From the cell containing the given text, extract its center point as (X, Y) coordinate. 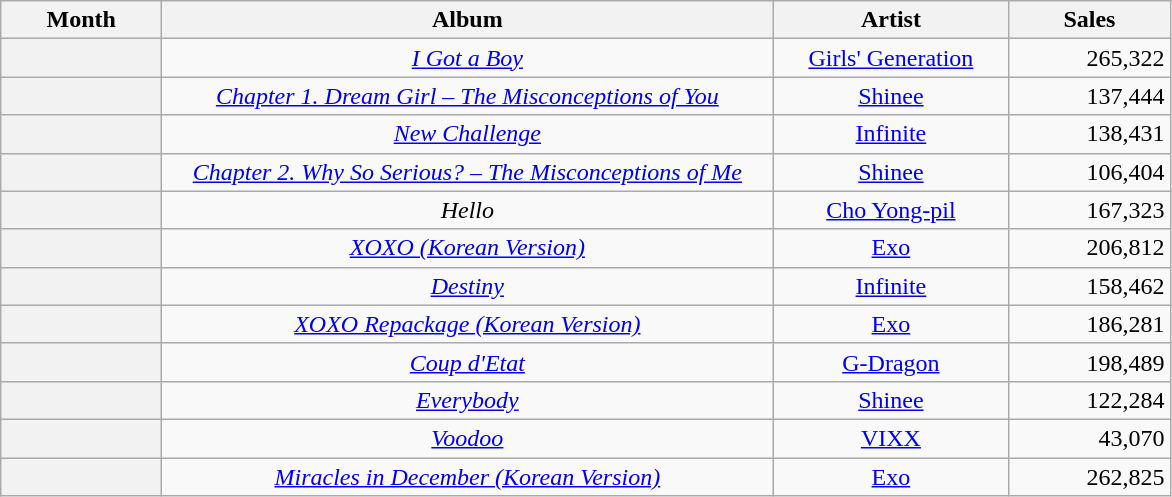
Voodoo (468, 438)
Album (468, 20)
Destiny (468, 286)
122,284 (1090, 400)
Coup d'Etat (468, 362)
Girls' Generation (891, 58)
Hello (468, 210)
106,404 (1090, 172)
XOXO Repackage (Korean Version) (468, 324)
206,812 (1090, 248)
Miracles in December (Korean Version) (468, 477)
I Got a Boy (468, 58)
G-Dragon (891, 362)
186,281 (1090, 324)
Chapter 1. Dream Girl – The Misconceptions of You (468, 96)
158,462 (1090, 286)
167,323 (1090, 210)
Artist (891, 20)
Everybody (468, 400)
137,444 (1090, 96)
262,825 (1090, 477)
198,489 (1090, 362)
Sales (1090, 20)
Chapter 2. Why So Serious? – The Misconceptions of Me (468, 172)
XOXO (Korean Version) (468, 248)
265,322 (1090, 58)
New Challenge (468, 134)
138,431 (1090, 134)
Cho Yong-pil (891, 210)
Month (82, 20)
43,070 (1090, 438)
VIXX (891, 438)
